Determine the (X, Y) coordinate at the center of the cell enclosing the given text.  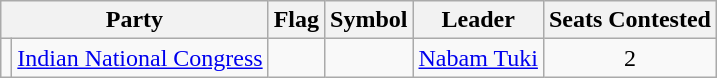
Party (134, 20)
Symbol (369, 20)
Leader (478, 20)
2 (630, 58)
Nabam Tuki (478, 58)
Indian National Congress (140, 58)
Flag (296, 20)
Seats Contested (630, 20)
